Scan for the cell matching the given text and deliver its [x, y] coordinate at center. 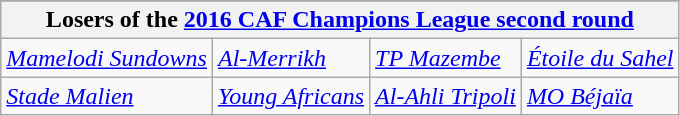
Stade Malien [107, 96]
TP Mazembe [446, 58]
MO Béjaïa [600, 96]
Étoile du Sahel [600, 58]
Al-Merrikh [290, 58]
Young Africans [290, 96]
Mamelodi Sundowns [107, 58]
Losers of the 2016 CAF Champions League second round [340, 20]
Al-Ahli Tripoli [446, 96]
